Return the [x, y] coordinate for the center point of the cell that contains the specified text.  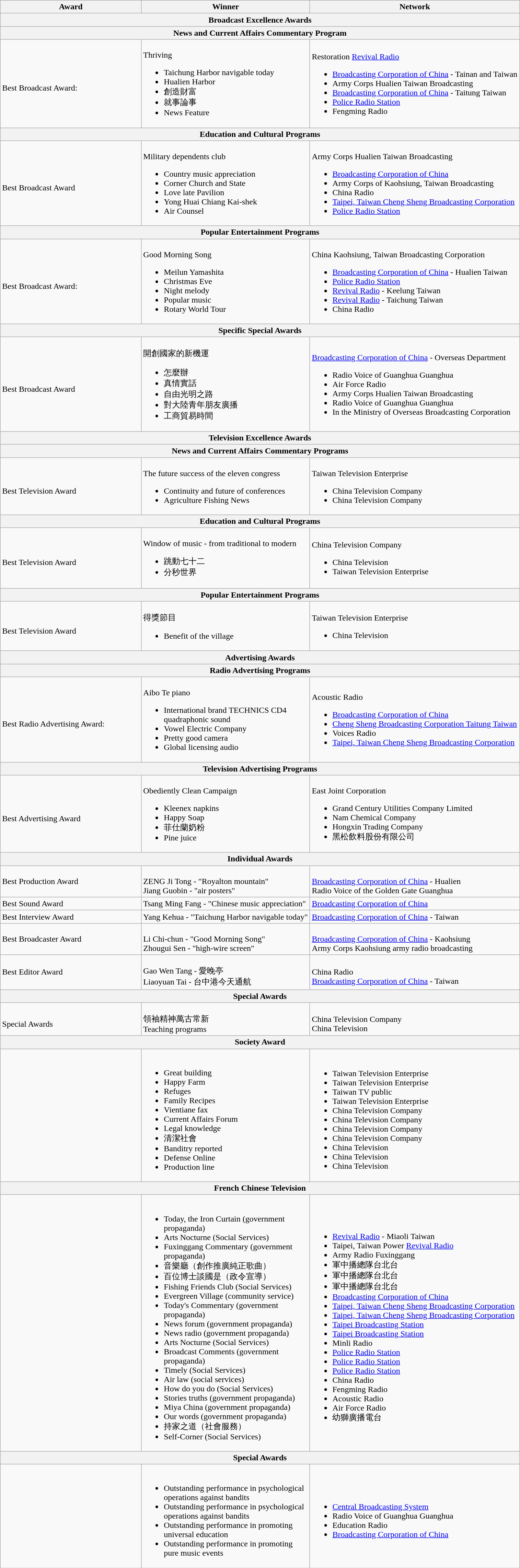
News and Current Affairs Commentary Programs [260, 451]
Broadcasting Corporation of China - Hualien Radio Voice of the Golden Gate Guanghua [415, 881]
Best Radio Advertising Award: [71, 719]
Radio Advertising Programs [260, 670]
China Television CompanyChina TelevisionTaiwan Television Enterprise [415, 558]
Tsang Ming Fang - "Chinese music appreciation" [226, 904]
East Joint CorporationGrand Century Utilities Company LimitedNam Chemical CompanyHongxin Trading Company黑松飲料股份有限公司 [415, 814]
Broadcasting Corporation of China [415, 904]
Window of music - from traditional to modern跳動七十二分秒世界 [226, 558]
China Radio Broadcasting Corporation of China - Taiwan [415, 972]
Specific Special Awards [260, 330]
Best Sound Award [71, 904]
Li Chi-chun - "Good Morning Song" Zhougui Sen - "high-wire screen" [226, 939]
Award [71, 7]
Taiwan Television EnterpriseChina Television [415, 626]
The future success of the eleven congressContinuity and future of conferencesAgriculture Fishing News [226, 486]
Good Morning SongMeilun YamashitaChristmas EveNight melodyPopular musicRotary World Tour [226, 281]
開創國家的新機運怎麼辦真情實話自由光明之路對大陸青年朋友廣播工商貿易時間 [226, 384]
Best Production Award [71, 881]
Broadcast Excellence Awards [260, 20]
Yang Kehua - "Taichung Harbor navigable today" [226, 917]
Central Broadcasting SystemRadio Voice of Guanghua GuanghuaEducation RadioBroadcasting Corporation of China [415, 1516]
領袖精神萬古常新 Teaching programs [226, 1019]
Broadcasting Corporation of China - Kaohsiung Army Corps Kaohsiung army radio broadcasting [415, 939]
Obediently Clean CampaignKleenex napkinsHappy Soap菲仕蘭奶粉Pine juice [226, 814]
Advertising Awards [260, 657]
Broadcasting Corporation of China - Taiwan [415, 917]
ThrivingTaichung Harbor navigable todayHualien Harbor創造財富就事論事News Feature [226, 84]
Best Interview Award [71, 917]
Military dependents clubCountry music appreciationCorner Church and StateLove late PavilionYong Huai Chiang Kai-shekAir Counsel [226, 183]
Taiwan Television EnterpriseChina Television CompanyChina Television Company [415, 486]
得獎節目Benefit of the village [226, 626]
Television Advertising Programs [260, 769]
Winner [226, 7]
Great buildingHappy FarmRefugesFamily RecipesVientiane faxCurrent Affairs ForumLegal knowledge清潔社會Banditry reportedDefense OnlineProduction line [226, 1115]
French Chinese Television [260, 1188]
Gao Wen Tang - 愛晚亭 Liaoyuan Tai - 台中港今天通航 [226, 972]
Aibo Te pianoInternational brand TECHNICS CD4 quadraphonic soundVowel Electric CompanyPretty good cameraGlobal licensing audio [226, 719]
Best Broadcaster Award [71, 939]
Network [415, 7]
Best Editor Award [71, 972]
Best Advertising Award [71, 814]
ZENG Ji Tong - "Royalton mountain" Jiang Guobin - "air posters" [226, 881]
Television Excellence Awards [260, 438]
News and Current Affairs Commentary Program [260, 33]
Society Award [260, 1042]
Individual Awards [260, 859]
China Television Company China Television [415, 1019]
